Determine the [x, y] coordinate at the center of the cell enclosing the given text.  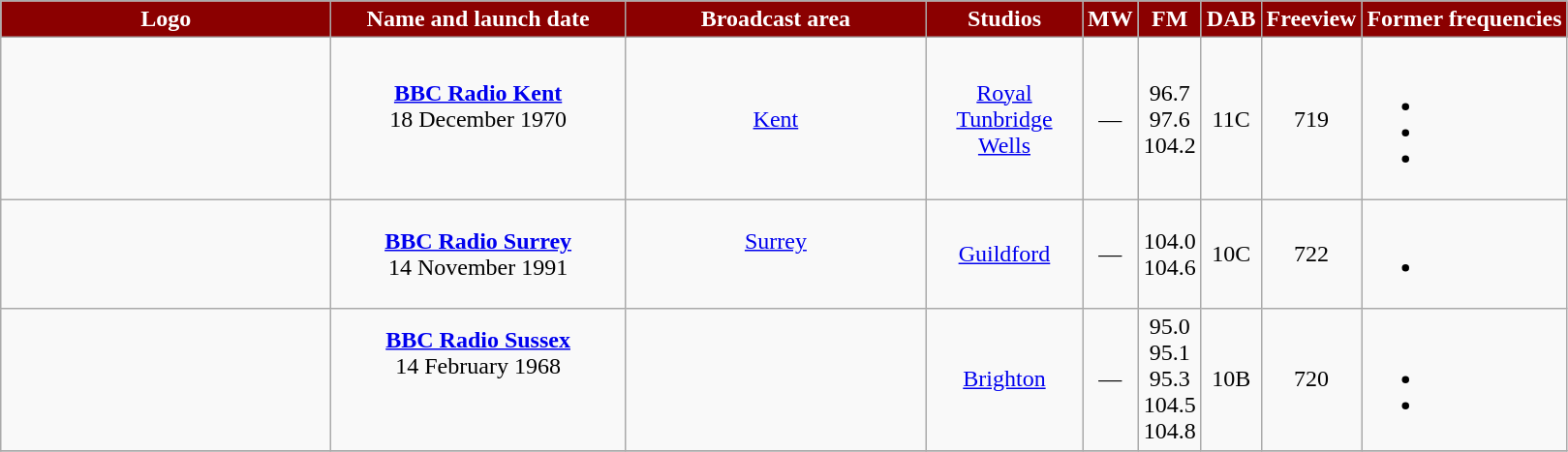
BBC Radio Surrey14 November 1991 [478, 254]
11C [1231, 118]
10B [1231, 379]
720 [1311, 379]
Royal Tunbridge Wells [1003, 118]
95.095.195.3104.5104.8 [1170, 379]
104.0104.6 [1170, 254]
Name and launch date [478, 19]
Freeview [1311, 19]
96.797.6104.2 [1170, 118]
10C [1231, 254]
722 [1311, 254]
BBC Radio Sussex14 February 1968 [478, 379]
Kent [775, 118]
Brighton [1003, 379]
719 [1311, 118]
Former frequencies [1464, 19]
Studios [1003, 19]
DAB [1231, 19]
Guildford [1003, 254]
Logo [167, 19]
BBC Radio Kent18 December 1970 [478, 118]
FM [1170, 19]
Broadcast area [775, 19]
Surrey [775, 254]
MW [1111, 19]
